From the cell containing the given text, extract its center point as [x, y] coordinate. 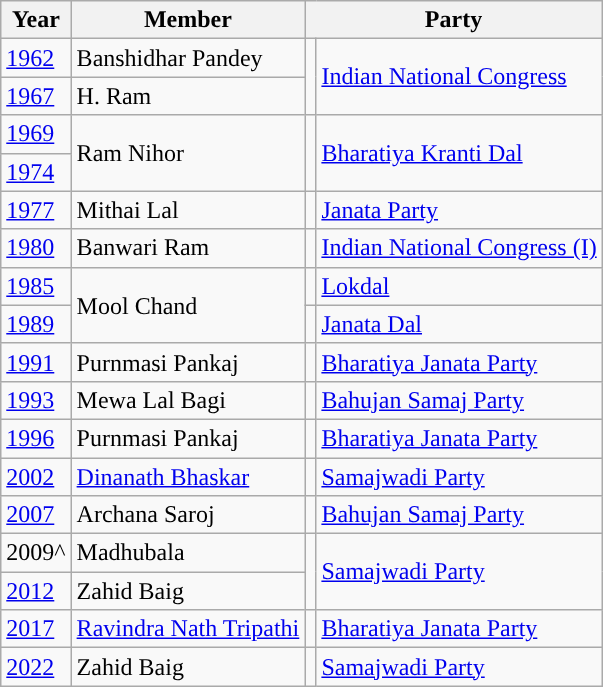
1985 [36, 286]
Lokdal [459, 286]
1962 [36, 58]
Bharatiya Kranti Dal [459, 153]
2007 [36, 515]
1967 [36, 96]
Dinanath Bhaskar [188, 477]
Party [454, 20]
1969 [36, 134]
Indian National Congress [459, 77]
Archana Saroj [188, 515]
Banwari Ram [188, 248]
Madhubala [188, 553]
Janata Dal [459, 324]
Ravindra Nath Tripathi [188, 629]
2017 [36, 629]
Mithai Lal [188, 210]
Ram Nihor [188, 153]
H. Ram [188, 96]
Indian National Congress (I) [459, 248]
2012 [36, 591]
Year [36, 20]
Mool Chand [188, 305]
Banshidhar Pandey [188, 58]
2009^ [36, 553]
Member [188, 20]
1991 [36, 362]
Janata Party [459, 210]
1996 [36, 438]
1977 [36, 210]
1974 [36, 172]
Mewa Lal Bagi [188, 400]
2022 [36, 667]
1989 [36, 324]
1993 [36, 400]
1980 [36, 248]
2002 [36, 477]
